Capture the cell that displays the provided text and extract its [X, Y] central coordinate. 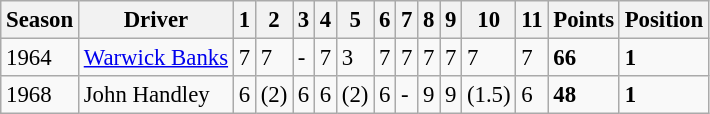
Season [40, 20]
48 [584, 95]
Position [664, 20]
Points [584, 20]
66 [584, 58]
8 [429, 20]
1968 [40, 95]
10 [489, 20]
(1.5) [489, 95]
Driver [156, 20]
John Handley [156, 95]
11 [532, 20]
1964 [40, 58]
4 [326, 20]
2 [274, 20]
5 [354, 20]
Warwick Banks [156, 58]
